Pinpoint the cell where the given text exists, returning its (X, Y) midpoint coordinate. 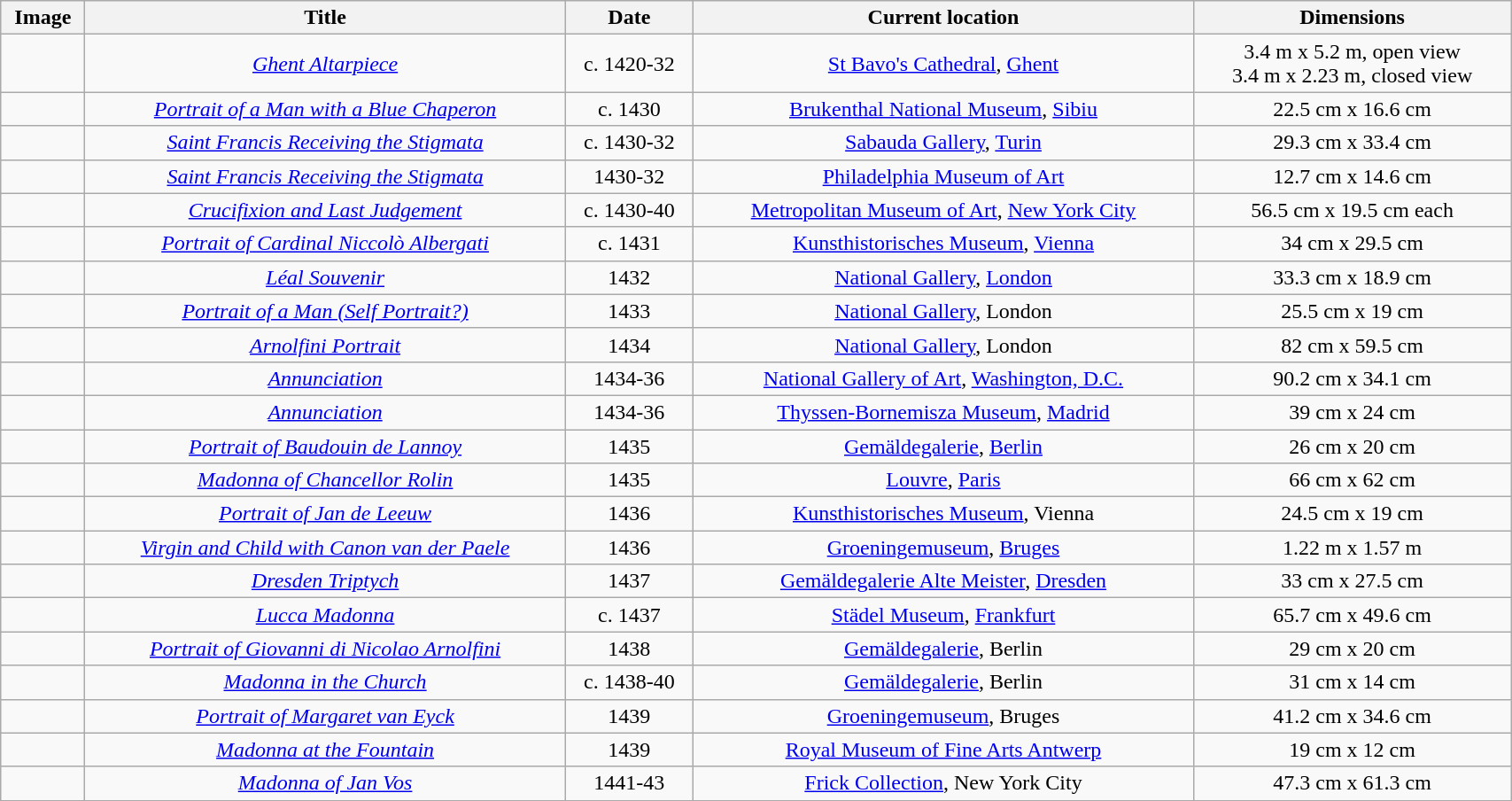
41.2 cm x 34.6 cm (1353, 716)
Portrait of a Man (Self Portrait?) (325, 311)
31 cm x 14 cm (1353, 682)
34 cm x 29.5 cm (1353, 244)
Frick Collection, New York City (942, 783)
19 cm x 12 cm (1353, 750)
c. 1437 (629, 615)
Arnolfini Portrait (325, 345)
c. 1420-32 (629, 64)
66 cm x 62 cm (1353, 480)
St Bavo's Cathedral, Ghent (942, 64)
33.3 cm x 18.9 cm (1353, 277)
Dimensions (1353, 18)
Ghent Altarpiece (325, 64)
29.3 cm x 33.4 cm (1353, 143)
65.7 cm x 49.6 cm (1353, 615)
1430-32 (629, 176)
29 cm x 20 cm (1353, 649)
Thyssen-Bornemisza Museum, Madrid (942, 412)
Image (43, 18)
1.22 m x 1.57 m (1353, 548)
Date (629, 18)
82 cm x 59.5 cm (1353, 345)
Crucifixion and Last Judgement (325, 210)
1434 (629, 345)
c. 1438-40 (629, 682)
Madonna in the Church (325, 682)
Title (325, 18)
Sabauda Gallery, Turin (942, 143)
Virgin and Child with Canon van der Paele (325, 548)
3.4 m x 5.2 m, open view 3.4 m x 2.23 m, closed view (1353, 64)
Gemäldegalerie Alte Meister, Dresden (942, 581)
56.5 cm x 19.5 cm each (1353, 210)
1437 (629, 581)
26 cm x 20 cm (1353, 446)
Portrait of a Man with a Blue Chaperon (325, 109)
Madonna of Jan Vos (325, 783)
Philadelphia Museum of Art (942, 176)
Portrait of Baudouin de Lannoy (325, 446)
1432 (629, 277)
12.7 cm x 14.6 cm (1353, 176)
c. 1430-40 (629, 210)
c. 1430-32 (629, 143)
Metropolitan Museum of Art, New York City (942, 210)
Brukenthal National Museum, Sibiu (942, 109)
Madonna of Chancellor Rolin (325, 480)
Lucca Madonna (325, 615)
33 cm x 27.5 cm (1353, 581)
90.2 cm x 34.1 cm (1353, 378)
1433 (629, 311)
47.3 cm x 61.3 cm (1353, 783)
39 cm x 24 cm (1353, 412)
c. 1431 (629, 244)
Städel Museum, Frankfurt (942, 615)
Portrait of Margaret van Eyck (325, 716)
24.5 cm x 19 cm (1353, 514)
Portrait of Giovanni di Nicolao Arnolfini (325, 649)
1441-43 (629, 783)
Madonna at the Fountain (325, 750)
Portrait of Jan de Leeuw (325, 514)
National Gallery of Art, Washington, D.C. (942, 378)
Léal Souvenir (325, 277)
22.5 cm x 16.6 cm (1353, 109)
Royal Museum of Fine Arts Antwerp (942, 750)
c. 1430 (629, 109)
Portrait of Cardinal Niccolò Albergati (325, 244)
Louvre, Paris (942, 480)
Current location (942, 18)
1438 (629, 649)
25.5 cm x 19 cm (1353, 311)
Dresden Triptych (325, 581)
